Find where the given text appears and provide that cell's center as (x, y) coordinate. 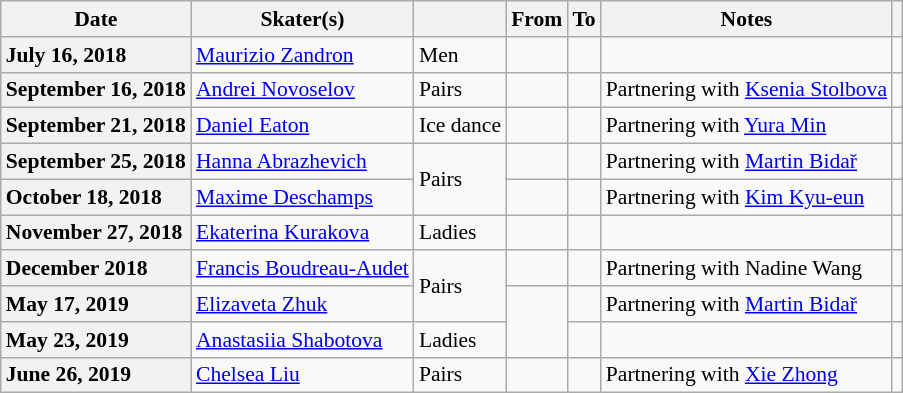
Partnering with Xie Zhong (746, 375)
May 23, 2019 (96, 340)
Elizaveta Zhuk (302, 304)
October 18, 2018 (96, 197)
Daniel Eaton (302, 126)
Ekaterina Kurakova (302, 233)
May 17, 2019 (96, 304)
September 21, 2018 (96, 126)
Anastasiia Shabotova (302, 340)
Partnering with Kim Kyu-eun (746, 197)
Ice dance (460, 126)
From (536, 19)
Date (96, 19)
November 27, 2018 (96, 233)
Andrei Novoselov (302, 90)
June 26, 2019 (96, 375)
Partnering with Nadine Wang (746, 269)
Chelsea Liu (302, 375)
July 16, 2018 (96, 55)
Skater(s) (302, 19)
Hanna Abrazhevich (302, 162)
Maxime Deschamps (302, 197)
September 25, 2018 (96, 162)
Francis Boudreau-Audet (302, 269)
Notes (746, 19)
September 16, 2018 (96, 90)
December 2018 (96, 269)
Men (460, 55)
Maurizio Zandron (302, 55)
To (584, 19)
Partnering with Ksenia Stolbova (746, 90)
Partnering with Yura Min (746, 126)
